Capture the cell that displays the provided text and extract its [x, y] central coordinate. 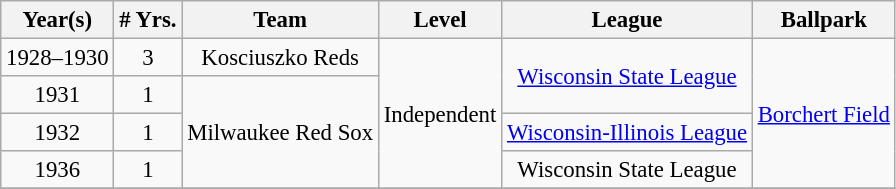
Independent [440, 114]
Milwaukee Red Sox [280, 132]
Wisconsin-Illinois League [628, 133]
1936 [58, 170]
Borchert Field [824, 114]
Kosciuszko Reds [280, 58]
Team [280, 20]
Ballpark [824, 20]
3 [148, 58]
Level [440, 20]
League [628, 20]
1928–1930 [58, 58]
1931 [58, 95]
# Yrs. [148, 20]
Year(s) [58, 20]
1932 [58, 133]
